Locate the cell with the specified text and output its (x, y) center coordinate. 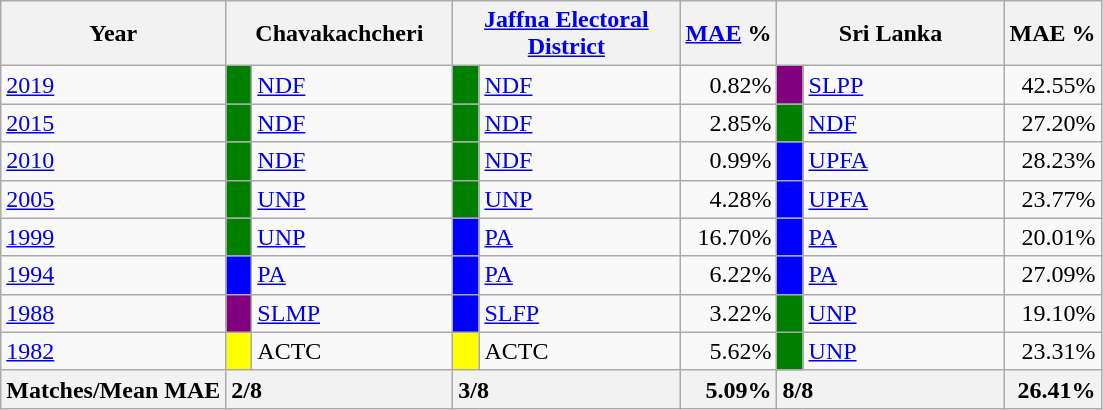
Sri Lanka (890, 34)
3/8 (566, 389)
2010 (114, 161)
SLMP (352, 313)
20.01% (1052, 237)
5.09% (728, 389)
Matches/Mean MAE (114, 389)
Chavakachcheri (340, 34)
8/8 (890, 389)
23.77% (1052, 199)
27.20% (1052, 123)
42.55% (1052, 85)
4.28% (728, 199)
26.41% (1052, 389)
16.70% (728, 237)
2.85% (728, 123)
2005 (114, 199)
1994 (114, 275)
1982 (114, 351)
2/8 (340, 389)
19.10% (1052, 313)
3.22% (728, 313)
2015 (114, 123)
Jaffna Electoral District (566, 34)
Year (114, 34)
2019 (114, 85)
0.82% (728, 85)
SLPP (904, 85)
28.23% (1052, 161)
6.22% (728, 275)
27.09% (1052, 275)
SLFP (580, 313)
0.99% (728, 161)
23.31% (1052, 351)
5.62% (728, 351)
1999 (114, 237)
1988 (114, 313)
